Locate the cell with the specified text and output its [X, Y] center coordinate. 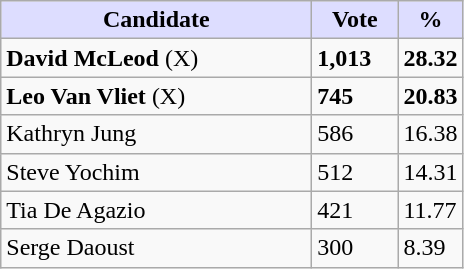
David McLeod (X) [156, 58]
1,013 [355, 58]
11.77 [430, 210]
Leo Van Vliet (X) [156, 96]
Serge Daoust [156, 248]
512 [355, 172]
% [430, 20]
300 [355, 248]
745 [355, 96]
586 [355, 134]
Kathryn Jung [156, 134]
Vote [355, 20]
20.83 [430, 96]
28.32 [430, 58]
8.39 [430, 248]
Steve Yochim [156, 172]
Tia De Agazio [156, 210]
16.38 [430, 134]
Candidate [156, 20]
421 [355, 210]
14.31 [430, 172]
